Determine the [X, Y] coordinate at the center of the cell enclosing the given text.  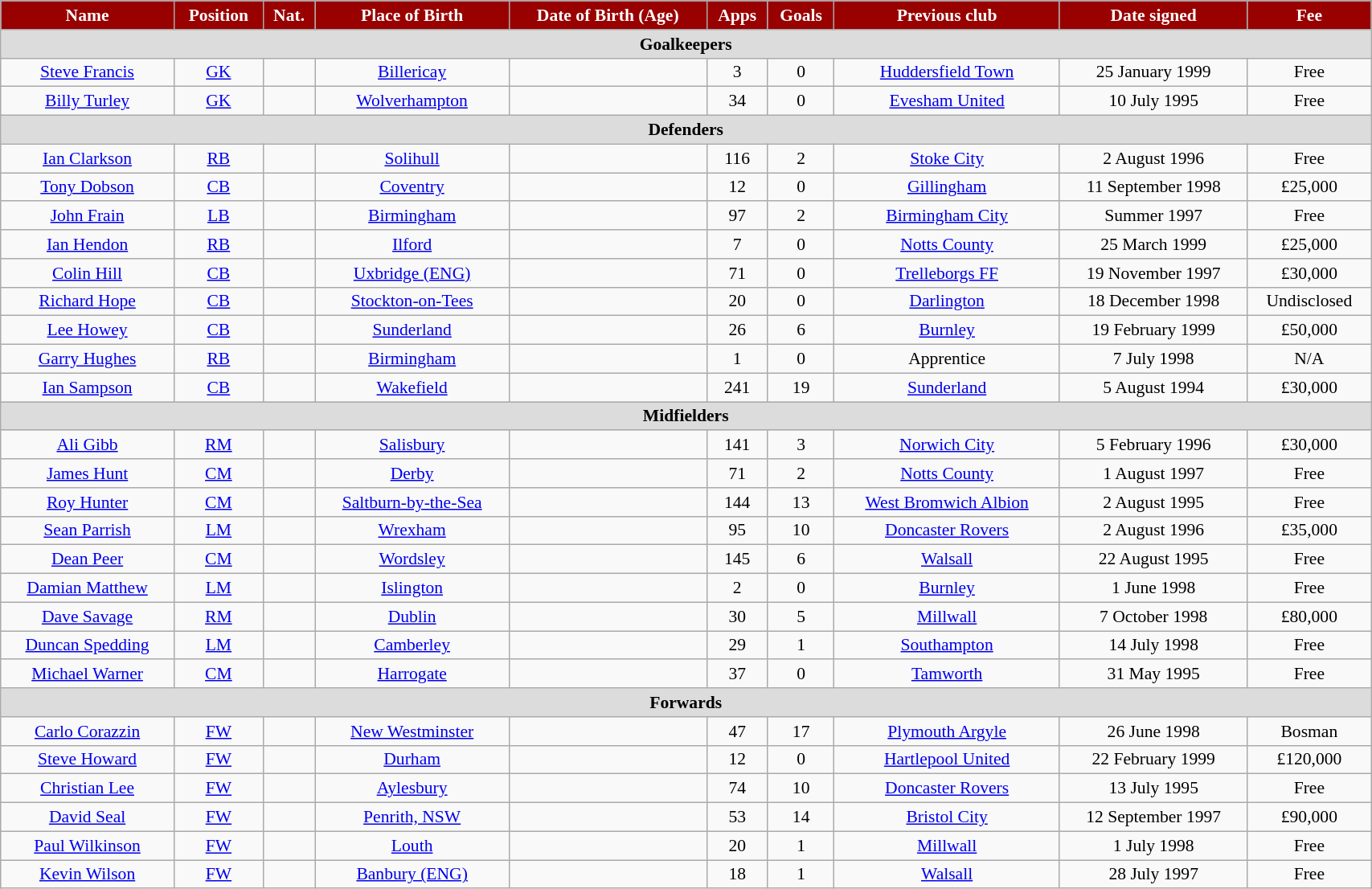
Goalkeepers [686, 44]
7 [737, 244]
Solihull [412, 158]
Kevin Wilson [88, 875]
Apps [737, 15]
Salisbury [412, 445]
£50,000 [1309, 330]
28 July 1997 [1153, 875]
Billy Turley [88, 101]
Aylesbury [412, 789]
Dublin [412, 617]
£90,000 [1309, 817]
241 [737, 387]
Norwich City [947, 445]
Steve Howard [88, 760]
Coventry [412, 187]
31 May 1995 [1153, 674]
Louth [412, 846]
Bristol City [947, 817]
Trelleborgs FF [947, 273]
Wordsley [412, 559]
Penrith, NSW [412, 817]
Apprentice [947, 359]
Christian Lee [88, 789]
Roy Hunter [88, 502]
Tamworth [947, 674]
22 February 1999 [1153, 760]
Huddersfield Town [947, 72]
26 [737, 330]
Islington [412, 588]
Billericay [412, 72]
Evesham United [947, 101]
7 July 1998 [1153, 359]
Undisclosed [1309, 301]
19 February 1999 [1153, 330]
Bosman [1309, 731]
1 August 1997 [1153, 473]
5 [801, 617]
10 July 1995 [1153, 101]
£120,000 [1309, 760]
Garry Hughes [88, 359]
Date of Birth (Age) [608, 15]
1 July 1998 [1153, 846]
N/A [1309, 359]
Wrexham [412, 531]
Tony Dobson [88, 187]
Wolverhampton [412, 101]
29 [737, 645]
Banbury (ENG) [412, 875]
£80,000 [1309, 617]
Birmingham City [947, 216]
Position [219, 15]
7 October 1998 [1153, 617]
James Hunt [88, 473]
Durham [412, 760]
Stoke City [947, 158]
Uxbridge (ENG) [412, 273]
14 July 1998 [1153, 645]
74 [737, 789]
26 June 1998 [1153, 731]
Place of Birth [412, 15]
25 March 1999 [1153, 244]
30 [737, 617]
47 [737, 731]
Gillingham [947, 187]
West Bromwich Albion [947, 502]
95 [737, 531]
Forwards [686, 703]
Colin Hill [88, 273]
Darlington [947, 301]
Defenders [686, 130]
18 December 1998 [1153, 301]
2 August 1995 [1153, 502]
Fee [1309, 15]
Paul Wilkinson [88, 846]
Midfielders [686, 416]
Steve Francis [88, 72]
12 September 1997 [1153, 817]
Lee Howey [88, 330]
145 [737, 559]
14 [801, 817]
Dave Savage [88, 617]
Richard Hope [88, 301]
Summer 1997 [1153, 216]
97 [737, 216]
25 January 1999 [1153, 72]
34 [737, 101]
116 [737, 158]
Hartlepool United [947, 760]
Michael Warner [88, 674]
Harrogate [412, 674]
Stockton-on-Tees [412, 301]
18 [737, 875]
5 August 1994 [1153, 387]
Southampton [947, 645]
LB [219, 216]
17 [801, 731]
Derby [412, 473]
David Seal [88, 817]
Camberley [412, 645]
John Frain [88, 216]
53 [737, 817]
37 [737, 674]
Ian Hendon [88, 244]
Name [88, 15]
Sean Parrish [88, 531]
19 [801, 387]
£35,000 [1309, 531]
5 February 1996 [1153, 445]
Wakefield [412, 387]
Dean Peer [88, 559]
Previous club [947, 15]
Ian Clarkson [88, 158]
13 July 1995 [1153, 789]
Duncan Spedding [88, 645]
13 [801, 502]
Ian Sampson [88, 387]
Saltburn-by-the-Sea [412, 502]
Carlo Corazzin [88, 731]
New Westminster [412, 731]
22 August 1995 [1153, 559]
Goals [801, 15]
Ilford [412, 244]
19 November 1997 [1153, 273]
1 June 1998 [1153, 588]
Date signed [1153, 15]
144 [737, 502]
Plymouth Argyle [947, 731]
Ali Gibb [88, 445]
11 September 1998 [1153, 187]
141 [737, 445]
Damian Matthew [88, 588]
Nat. [289, 15]
